Detect which cell encompasses the target text, then output its (X, Y) center coordinate. 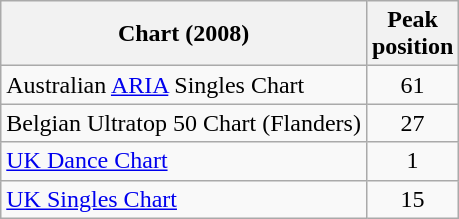
27 (412, 123)
UK Singles Chart (184, 199)
Chart (2008) (184, 34)
Australian ARIA Singles Chart (184, 85)
1 (412, 161)
Peakposition (412, 34)
15 (412, 199)
UK Dance Chart (184, 161)
Belgian Ultratop 50 Chart (Flanders) (184, 123)
61 (412, 85)
